Scan for the cell matching the given text and deliver its (x, y) coordinate at center. 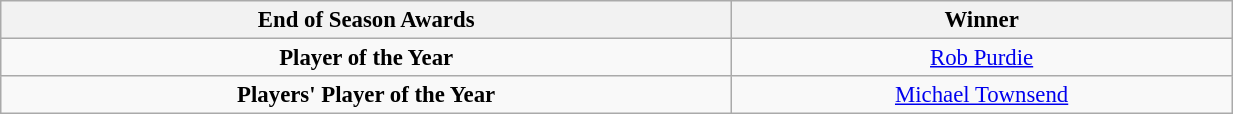
Players' Player of the Year (366, 95)
Player of the Year (366, 58)
End of Season Awards (366, 20)
Winner (982, 20)
Michael Townsend (982, 95)
Rob Purdie (982, 58)
